Capture the cell that displays the provided text and extract its (x, y) central coordinate. 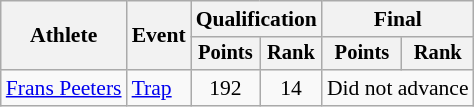
Final (398, 19)
Qualification (256, 19)
Trap (159, 88)
192 (226, 88)
Athlete (64, 36)
14 (291, 88)
Event (159, 36)
Frans Peeters (64, 88)
Did not advance (398, 88)
